Search for the cell housing the specified text and yield its [x, y] center coordinate. 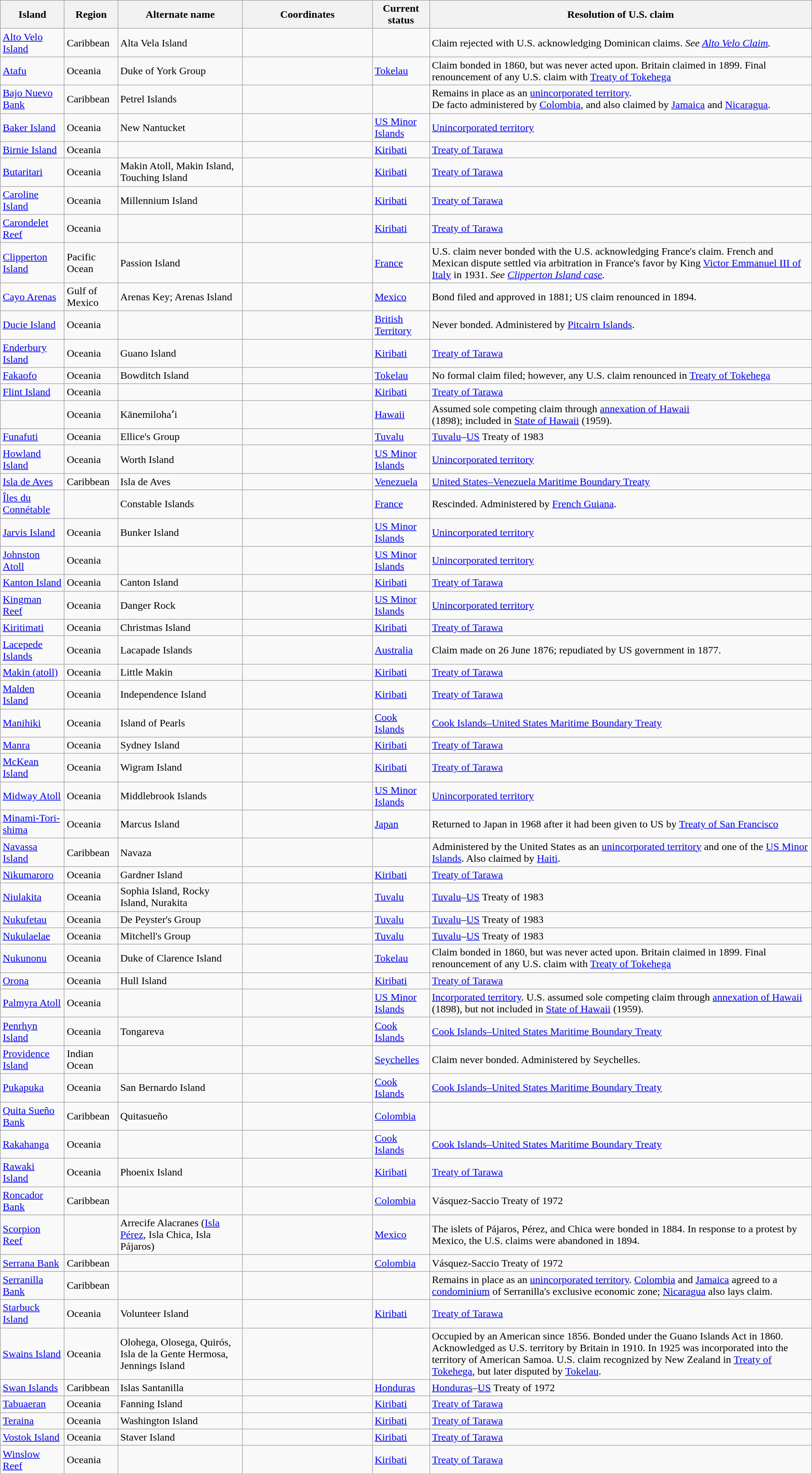
Kanton Island [33, 583]
Niulakita [33, 897]
Millennium Island [180, 200]
New Nantucket [180, 128]
Sydney Island [180, 745]
Passion Island [180, 263]
Honduras–US Treaty of 1972 [620, 1388]
Venezuela [401, 482]
Canton Island [180, 583]
Constable Islands [180, 504]
McKean Island [33, 768]
Nikumaroro [33, 875]
Swains Island [33, 1354]
The islets of Pájaros, Pérez, and Chica were bonded in 1884. In response to a protest by Mexico, the U.S. claims were abandoned in 1894. [620, 1235]
Serranilla Bank [33, 1285]
Duke of York Group [180, 71]
Incorporated territory. U.S. assumed sole competing claim through annexation of Hawaii (1898), but not included in State of Hawaii (1959). [620, 1003]
Minami-Tori-shima [33, 824]
Bunker Island [180, 532]
Wigram Island [180, 768]
Island of Pearls [180, 723]
Petrel Islands [180, 99]
Current status [401, 15]
Alto Velo Island [33, 43]
Manihiki [33, 723]
Jarvis Island [33, 532]
Honduras [401, 1388]
Palmyra Atoll [33, 1003]
Remains in place as an unincorporated territory.De facto administered by Colombia, and also claimed by Jamaica and Nicaragua. [620, 99]
Tabuaeran [33, 1404]
Pukapuka [33, 1087]
Claim never bonded. Administered by Seychelles. [620, 1060]
Middlebrook Islands [180, 796]
Rakahanga [33, 1145]
Malden Island [33, 694]
Independence Island [180, 694]
Cayo Arenas [33, 297]
Alternate name [180, 15]
Guano Island [180, 353]
Manra [33, 745]
Region [91, 15]
Gardner Island [180, 875]
Midway Atoll [33, 796]
Bajo Nuevo Bank [33, 99]
Baker Island [33, 128]
Administered by the United States as an unincorporated territory and one of the US Minor Islands. Also claimed by Haiti. [620, 852]
Phoenix Island [180, 1172]
Pacific Ocean [91, 263]
Island [33, 15]
Worth Island [180, 459]
Seychelles [401, 1060]
Fanning Island [180, 1404]
Makin (atoll) [33, 672]
Resolution of U.S. claim [620, 15]
Teraina [33, 1421]
Navaza [180, 852]
Duke of Clarence Island [180, 958]
Kiritimati [33, 627]
Kingman Reef [33, 605]
Marcus Island [180, 824]
Claim made on 26 June 1876; repudiated by US government in 1877. [620, 650]
Serrana Bank [33, 1263]
Returned to Japan in 1968 after it had been given to US by Treaty of San Francisco [620, 824]
Assumed sole competing claim through annexation of Hawaii(1898); included in State of Hawaii (1959). [620, 415]
Quitasueño [180, 1116]
Arrecife Alacranes (Isla Pérez, Isla Chica, Isla Pájaros) [180, 1235]
Danger Rock [180, 605]
Caroline Island [33, 200]
Fakaofo [33, 376]
Staver Island [180, 1437]
Ellice's Group [180, 437]
Johnston Atoll [33, 561]
Japan [401, 824]
Scorpion Reef [33, 1235]
Little Makin [180, 672]
Butaritari [33, 172]
Makin Atoll, Makin Island, Touching Island [180, 172]
Tongareva [180, 1031]
Rawaki Island [33, 1172]
Hull Island [180, 981]
Alta Vela Island [180, 43]
Bond filed and approved in 1881; US claim renounced in 1894. [620, 297]
Volunteer Island [180, 1314]
Kānemilohaʻi [180, 415]
Roncador Bank [33, 1201]
No formal claim filed; however, any U.S. claim renounced in Treaty of Tokehega [620, 376]
Arenas Key; Arenas Island [180, 297]
Providence Island [33, 1060]
Orona [33, 981]
Winslow Reef [33, 1460]
Starbuck Island [33, 1314]
Indian Ocean [91, 1060]
Swan Islands [33, 1388]
Mitchell's Group [180, 936]
Funafuti [33, 437]
Lacapade Islands [180, 650]
Ducie Island [33, 325]
Nukunonu [33, 958]
Olohega, Olosega, Quirós, Isla de la Gente Hermosa, Jennings Island [180, 1354]
Quita Sueño Bank [33, 1116]
Coordinates [307, 15]
Islas Santanilla [180, 1388]
De Peyster's Group [180, 919]
United States–Venezuela Maritime Boundary Treaty [620, 482]
Vostok Island [33, 1437]
Washington Island [180, 1421]
Claim rejected with U.S. acknowledging Dominican claims. See Alto Velo Claim. [620, 43]
Australia [401, 650]
Atafu [33, 71]
Hawaii [401, 415]
Bowditch Island [180, 376]
Lacepede Islands [33, 650]
Christmas Island [180, 627]
Sophia Island, Rocky Island, Nurakita [180, 897]
Howland Island [33, 459]
San Bernardo Island [180, 1087]
Clipperton Island [33, 263]
Birnie Island [33, 150]
Carondelet Reef [33, 228]
Flint Island [33, 392]
Enderbury Island [33, 353]
British Territory [401, 325]
Navassa Island [33, 852]
Gulf of Mexico [91, 297]
Penrhyn Island [33, 1031]
Never bonded. Administered by Pitcairn Islands. [620, 325]
Nukulaelae [33, 936]
Rescinded. Administered by French Guiana. [620, 504]
Nukufetau [33, 919]
Îles du Connétable [33, 504]
